Determine the [x, y] coordinate at the center of the cell enclosing the given text.  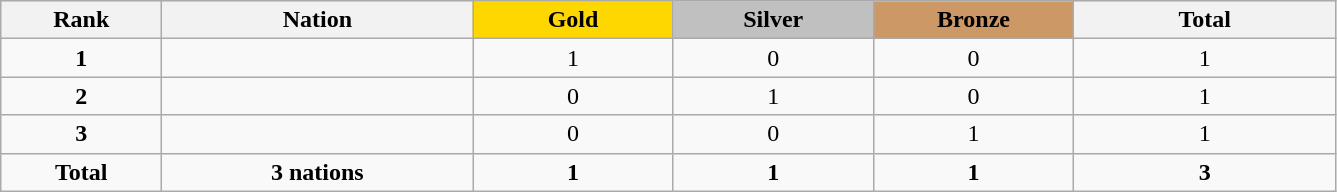
2 [82, 96]
Rank [82, 20]
Silver [773, 20]
3 nations [318, 172]
Bronze [973, 20]
Nation [318, 20]
Gold [573, 20]
